Scan for the cell matching the given text and deliver its (X, Y) coordinate at center. 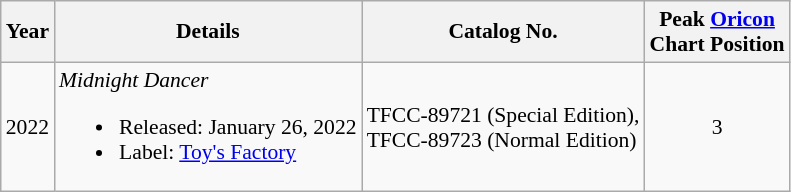
Midnight DancerReleased: January 26, 2022Label: Toy's Factory (208, 127)
2022 (28, 127)
TFCC-89721 (Special Edition),TFCC-89723 (Normal Edition) (504, 127)
Year (28, 32)
Details (208, 32)
3 (718, 127)
Peak OriconChart Position (718, 32)
Catalog No. (504, 32)
